From the cell containing the given text, extract its center point as [x, y] coordinate. 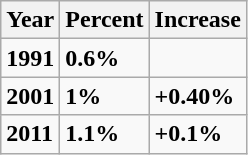
0.6% [104, 58]
1.1% [104, 134]
1991 [30, 58]
Year [30, 20]
1% [104, 96]
Percent [104, 20]
+0.1% [198, 134]
+0.40% [198, 96]
Increase [198, 20]
2011 [30, 134]
2001 [30, 96]
